Return the [x, y] coordinate for the center point of the cell that contains the specified text.  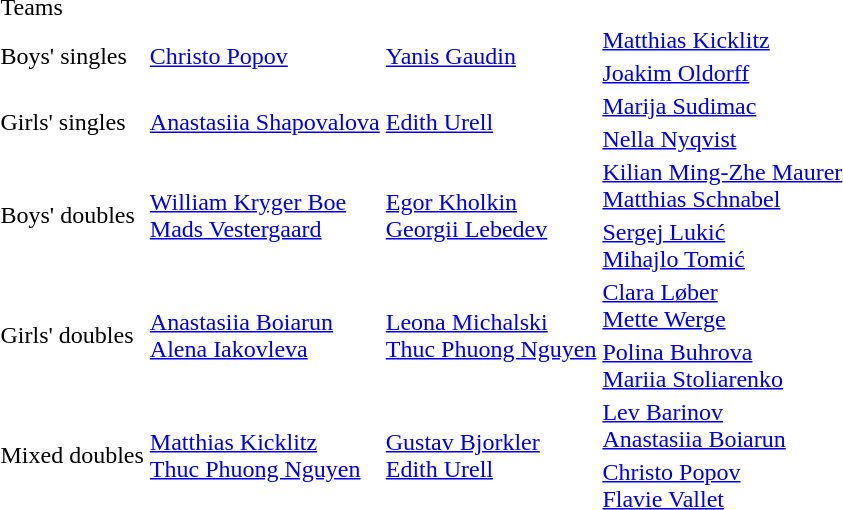
Leona Michalski Thuc Phuong Nguyen [491, 336]
Edith Urell [491, 122]
Yanis Gaudin [491, 56]
William Kryger Boe Mads Vestergaard [264, 216]
Anastasiia Boiarun Alena Iakovleva [264, 336]
Egor Kholkin Georgii Lebedev [491, 216]
Anastasiia Shapovalova [264, 122]
Christo Popov [264, 56]
